Find where the given text appears and provide that cell's center as (x, y) coordinate. 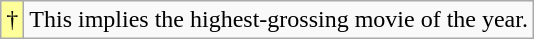
† (12, 20)
This implies the highest-grossing movie of the year. (279, 20)
